Detect which cell encompasses the target text, then output its [X, Y] center coordinate. 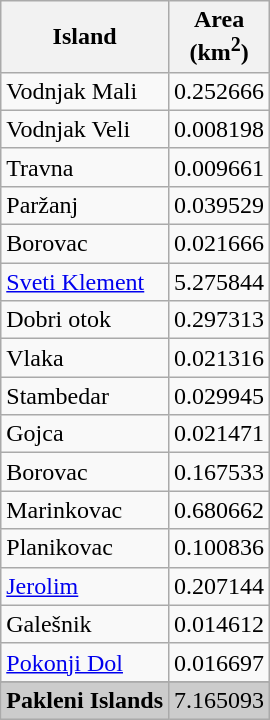
0.680662 [220, 510]
Pakleni Islands [85, 700]
Vodnjak Veli [85, 129]
0.016697 [220, 662]
Sveti Klement [85, 282]
0.021316 [220, 358]
5.275844 [220, 282]
Island [85, 37]
Travna [85, 167]
Galešnik [85, 624]
Vodnjak Mali [85, 91]
0.014612 [220, 624]
0.207144 [220, 586]
0.008198 [220, 129]
Marinkovac [85, 510]
Area(km2) [220, 37]
Paržanj [85, 205]
0.039529 [220, 205]
0.029945 [220, 396]
0.167533 [220, 472]
0.021471 [220, 434]
0.009661 [220, 167]
Pokonji Dol [85, 662]
Stambedar [85, 396]
Dobri otok [85, 320]
0.100836 [220, 548]
Jerolim [85, 586]
Vlaka [85, 358]
0.252666 [220, 91]
0.021666 [220, 244]
Planikovac [85, 548]
Gojca [85, 434]
0.297313 [220, 320]
7.165093 [220, 700]
